Locate the cell with the specified text and output its (x, y) center coordinate. 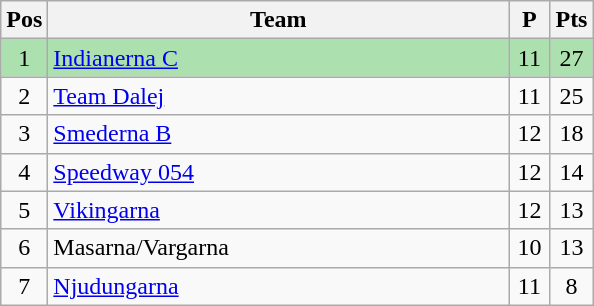
Njudungarna (278, 286)
Smederna B (278, 134)
P (530, 20)
Pts (572, 20)
4 (24, 172)
Pos (24, 20)
5 (24, 210)
2 (24, 96)
25 (572, 96)
8 (572, 286)
Team Dalej (278, 96)
1 (24, 58)
3 (24, 134)
Team (278, 20)
Indianerna C (278, 58)
18 (572, 134)
7 (24, 286)
Speedway 054 (278, 172)
Vikingarna (278, 210)
Masarna/Vargarna (278, 248)
10 (530, 248)
27 (572, 58)
14 (572, 172)
6 (24, 248)
